Return [x, y] of the center of cell containing provided text 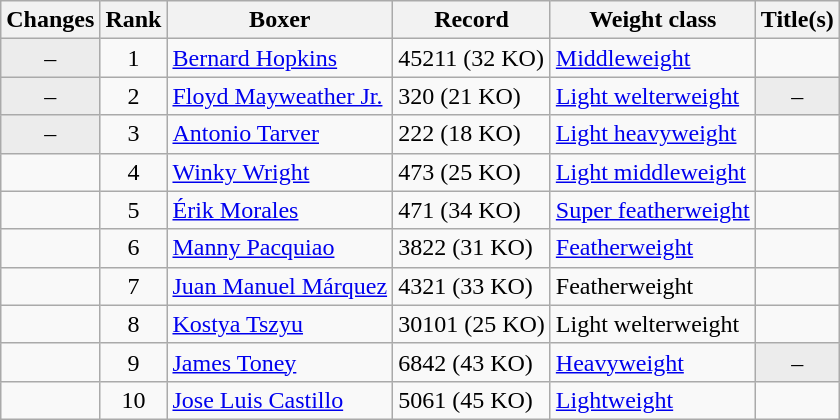
Bernard Hopkins [280, 58]
4 [134, 172]
Heavyweight [652, 362]
Antonio Tarver [280, 134]
471 (34 KO) [472, 210]
6842 (43 KO) [472, 362]
222 (18 KO) [472, 134]
Record [472, 20]
9 [134, 362]
7 [134, 286]
3822 (31 KO) [472, 248]
Manny Pacquiao [280, 248]
Floyd Mayweather Jr. [280, 96]
Light middleweight [652, 172]
Boxer [280, 20]
Super featherweight [652, 210]
8 [134, 324]
30101 (25 KO) [472, 324]
5061 (45 KO) [472, 400]
Changes [50, 20]
Weight class [652, 20]
Kostya Tszyu [280, 324]
45211 (32 KO) [472, 58]
1 [134, 58]
6 [134, 248]
Rank [134, 20]
Title(s) [797, 20]
Érik Morales [280, 210]
Juan Manuel Márquez [280, 286]
2 [134, 96]
Middleweight [652, 58]
James Toney [280, 362]
Jose Luis Castillo [280, 400]
Winky Wright [280, 172]
Light heavyweight [652, 134]
320 (21 KO) [472, 96]
4321 (33 KO) [472, 286]
5 [134, 210]
Lightweight [652, 400]
10 [134, 400]
3 [134, 134]
473 (25 KO) [472, 172]
